For the text-containing cell, return its midpoint in [X, Y] coordinate format. 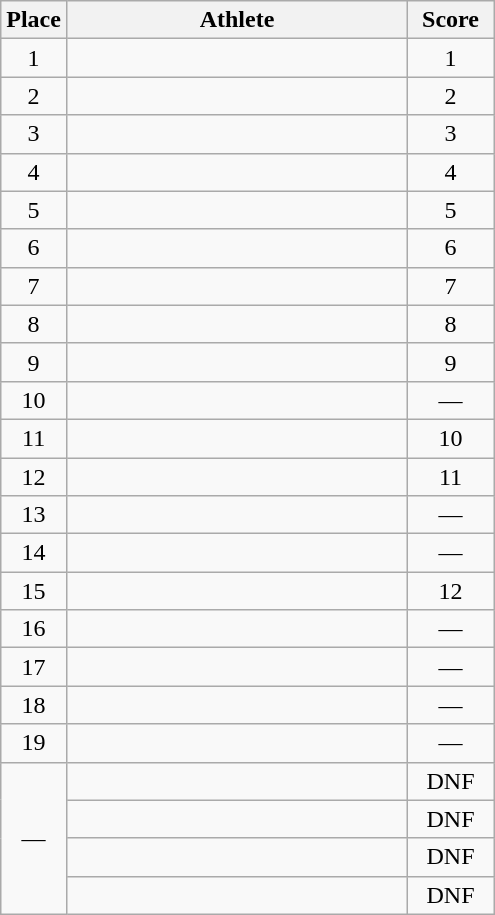
Score [451, 20]
14 [34, 553]
17 [34, 667]
Athlete [236, 20]
13 [34, 515]
15 [34, 591]
Place [34, 20]
16 [34, 629]
18 [34, 705]
19 [34, 743]
